Detect which cell encompasses the target text, then output its (x, y) center coordinate. 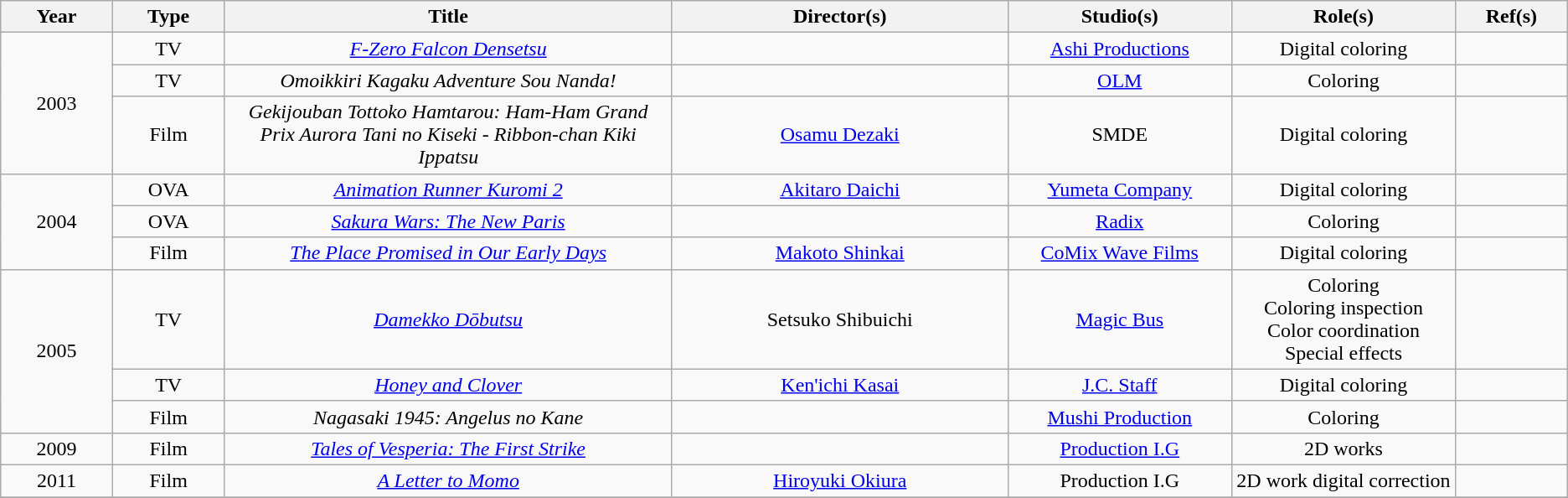
The Place Promised in Our Early Days (448, 253)
Honey and Clover (448, 385)
Director(s) (839, 17)
Nagasaki 1945: Angelus no Kane (448, 417)
Role(s) (1344, 17)
Sakura Wars: The New Paris (448, 221)
ColoringColoring inspectionColor coordinationSpecial effects (1344, 319)
2009 (57, 449)
J.C. Staff (1119, 385)
Animation Runner Kuromi 2 (448, 189)
Gekijouban Tottoko Hamtarou: Ham-Ham Grand Prix Aurora Tani no Kiseki - Ribbon-chan Kiki Ippatsu (448, 135)
Ken'ichi Kasai (839, 385)
Ashi Productions (1119, 49)
Omoikkiri Kagaku Adventure Sou Nanda! (448, 80)
Type (168, 17)
Year (57, 17)
2003 (57, 103)
2004 (57, 221)
SMDE (1119, 135)
Studio(s) (1119, 17)
Osamu Dezaki (839, 135)
2011 (57, 480)
Makoto Shinkai (839, 253)
A Letter to Momo (448, 480)
Ref(s) (1512, 17)
Setsuko Shibuichi (839, 319)
F-Zero Falcon Densetsu (448, 49)
CoMix Wave Films (1119, 253)
Yumeta Company (1119, 189)
2D works (1344, 449)
OLM (1119, 80)
Magic Bus (1119, 319)
Damekko Dōbutsu (448, 319)
Tales of Vesperia: The First Strike (448, 449)
Title (448, 17)
Akitaro Daichi (839, 189)
2D work digital correction (1344, 480)
Radix (1119, 221)
Hiroyuki Okiura (839, 480)
Mushi Production (1119, 417)
2005 (57, 350)
